Output the [x, y] coordinate of the center of the cell containing the given text.  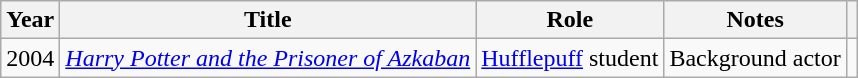
Hufflepuff student [570, 58]
2004 [30, 58]
Background actor [755, 58]
Title [268, 20]
Year [30, 20]
Role [570, 20]
Harry Potter and the Prisoner of Azkaban [268, 58]
Notes [755, 20]
